Return the (x, y) coordinate for the center point of the cell that contains the specified text.  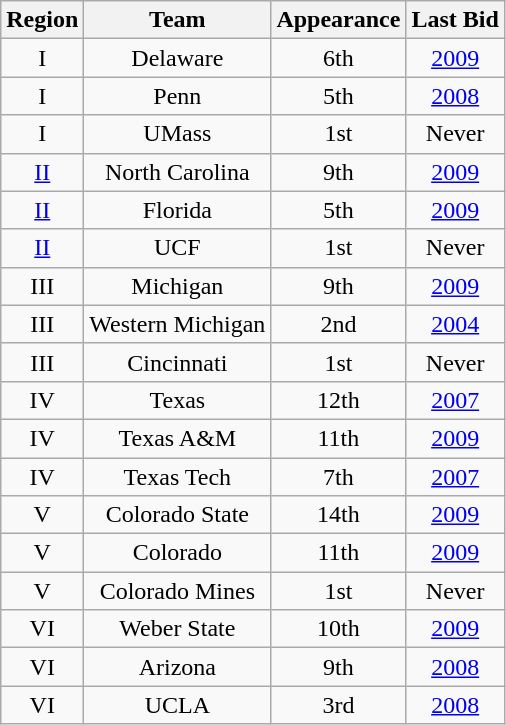
2004 (455, 324)
Penn (178, 96)
Michigan (178, 286)
Region (42, 20)
North Carolina (178, 172)
10th (338, 629)
UMass (178, 134)
Weber State (178, 629)
Texas (178, 400)
7th (338, 477)
Western Michigan (178, 324)
2nd (338, 324)
12th (338, 400)
Colorado (178, 553)
Arizona (178, 667)
Florida (178, 210)
Colorado State (178, 515)
14th (338, 515)
Cincinnati (178, 362)
Texas Tech (178, 477)
Texas A&M (178, 438)
UCF (178, 248)
UCLA (178, 705)
Last Bid (455, 20)
Colorado Mines (178, 591)
Team (178, 20)
3rd (338, 705)
Delaware (178, 58)
Appearance (338, 20)
6th (338, 58)
